Locate the cell with the specified text and output its [X, Y] center coordinate. 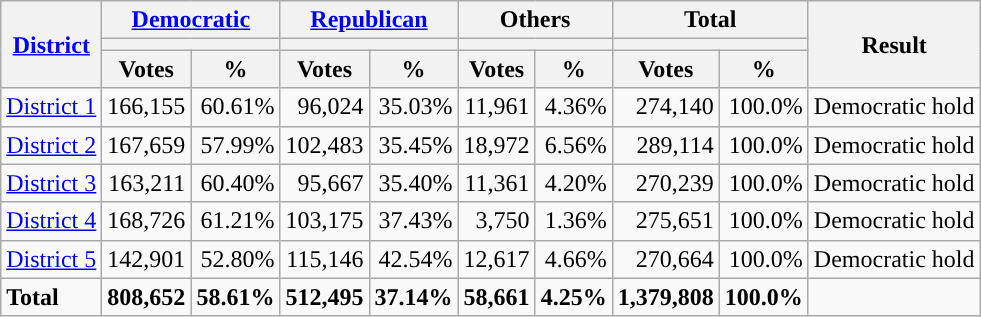
11,361 [496, 183]
District [52, 44]
35.40% [414, 183]
Democratic [191, 20]
42.54% [414, 259]
275,651 [666, 221]
Republican [369, 20]
6.56% [574, 145]
1.36% [574, 221]
167,659 [146, 145]
52.80% [236, 259]
District 5 [52, 259]
103,175 [324, 221]
808,652 [146, 297]
District 2 [52, 145]
12,617 [496, 259]
95,667 [324, 183]
96,024 [324, 107]
102,483 [324, 145]
274,140 [666, 107]
4.66% [574, 259]
512,495 [324, 297]
37.14% [414, 297]
35.45% [414, 145]
168,726 [146, 221]
1,379,808 [666, 297]
Others [535, 20]
58.61% [236, 297]
4.36% [574, 107]
60.40% [236, 183]
37.43% [414, 221]
District 1 [52, 107]
60.61% [236, 107]
115,146 [324, 259]
Result [894, 44]
166,155 [146, 107]
142,901 [146, 259]
4.25% [574, 297]
289,114 [666, 145]
58,661 [496, 297]
270,664 [666, 259]
3,750 [496, 221]
163,211 [146, 183]
61.21% [236, 221]
18,972 [496, 145]
District 4 [52, 221]
35.03% [414, 107]
District 3 [52, 183]
11,961 [496, 107]
57.99% [236, 145]
270,239 [666, 183]
4.20% [574, 183]
